Pinpoint the cell where the given text exists, returning its [x, y] midpoint coordinate. 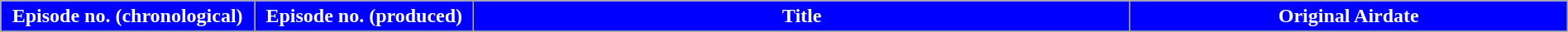
Episode no. (chronological) [127, 16]
Episode no. (produced) [364, 16]
Original Airdate [1348, 16]
Title [802, 16]
